Provide the (X, Y) coordinate of the cell's center where the given text is located.  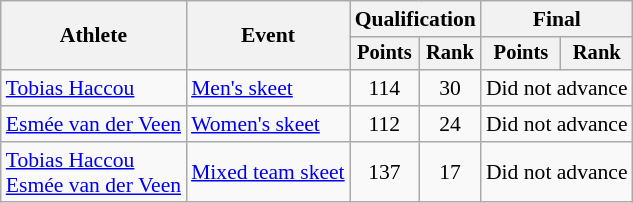
Tobias Haccou (94, 88)
137 (384, 172)
Mixed team skeet (268, 172)
112 (384, 124)
114 (384, 88)
Women's skeet (268, 124)
17 (450, 172)
Final (557, 19)
Esmée van der Veen (94, 124)
30 (450, 88)
Men's skeet (268, 88)
Athlete (94, 36)
Qualification (416, 19)
Event (268, 36)
Tobias HaccouEsmée van der Veen (94, 172)
24 (450, 124)
